Locate the cell with the specified text and output its (X, Y) center coordinate. 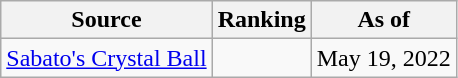
Source (106, 20)
Ranking (262, 20)
May 19, 2022 (384, 58)
As of (384, 20)
Sabato's Crystal Ball (106, 58)
